Extract the [x, y] coordinate from the center of the cell holding the provided text.  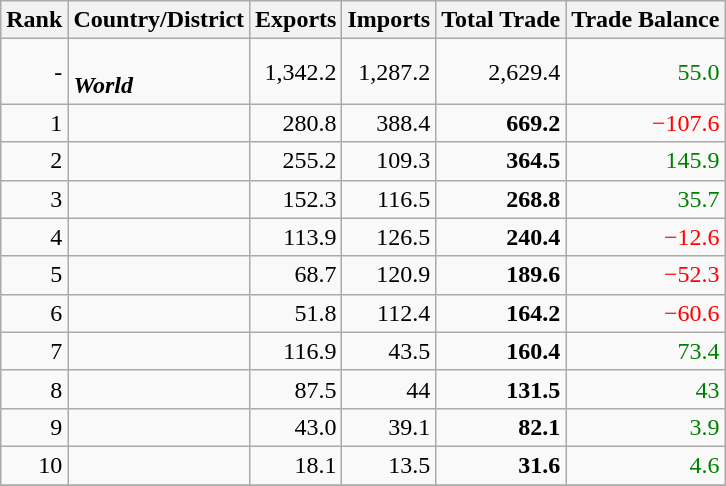
280.8 [296, 123]
120.9 [389, 275]
3 [34, 199]
1,287.2 [389, 72]
82.1 [501, 427]
4.6 [646, 465]
35.7 [646, 199]
9 [34, 427]
Rank [34, 20]
−52.3 [646, 275]
87.5 [296, 389]
388.4 [389, 123]
145.9 [646, 161]
Country/District [159, 20]
2 [34, 161]
Exports [296, 20]
−107.6 [646, 123]
160.4 [501, 351]
116.9 [296, 351]
39.1 [389, 427]
4 [34, 237]
18.1 [296, 465]
68.7 [296, 275]
109.3 [389, 161]
Trade Balance [646, 20]
240.4 [501, 237]
10 [34, 465]
5 [34, 275]
152.3 [296, 199]
8 [34, 389]
116.5 [389, 199]
364.5 [501, 161]
1 [34, 123]
6 [34, 313]
7 [34, 351]
−12.6 [646, 237]
164.2 [501, 313]
−60.6 [646, 313]
3.9 [646, 427]
669.2 [501, 123]
73.4 [646, 351]
World [159, 72]
112.4 [389, 313]
255.2 [296, 161]
51.8 [296, 313]
44 [389, 389]
55.0 [646, 72]
2,629.4 [501, 72]
43.0 [296, 427]
31.6 [501, 465]
189.6 [501, 275]
Total Trade [501, 20]
- [34, 72]
13.5 [389, 465]
126.5 [389, 237]
268.8 [501, 199]
1,342.2 [296, 72]
43.5 [389, 351]
113.9 [296, 237]
131.5 [501, 389]
Imports [389, 20]
43 [646, 389]
